Extract the [x, y] coordinate from the center of the cell holding the provided text.  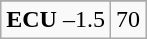
ECU –1.5 [56, 20]
70 [128, 20]
